From the cell containing the given text, extract its center point as (X, Y) coordinate. 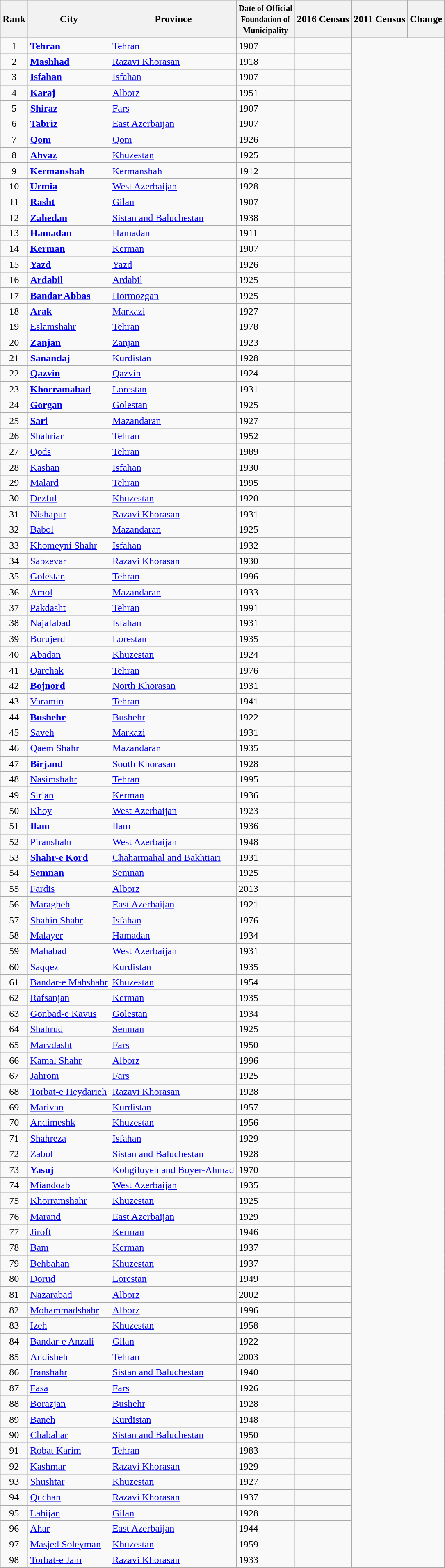
10 (14, 186)
Pakdasht (69, 608)
19 (14, 327)
Khomeyni Shahr (69, 545)
Kohgiluyeh and Boyer-Ahmad (173, 1169)
95 (14, 1513)
Qods (69, 451)
84 (14, 1341)
55 (14, 889)
Saqqez (69, 966)
Shushtar (69, 1482)
Borazjan (69, 1404)
Eslamshahr (69, 327)
Bandar-e Anzali (69, 1341)
Amol (69, 592)
42 (14, 686)
Ahar (69, 1529)
88 (14, 1404)
74 (14, 1185)
92 (14, 1466)
83 (14, 1326)
Date of Official Foundation of Municipality (265, 19)
1959 (265, 1544)
41 (14, 670)
67 (14, 1076)
Andisheh (69, 1357)
Marand (69, 1217)
Urmia (69, 186)
8 (14, 155)
Robat Karim (69, 1450)
Ahvaz (69, 155)
2013 (265, 889)
Miandoab (69, 1185)
Bojnord (69, 686)
Sari (69, 420)
Quchan (69, 1497)
Bandar-e Mahshahr (69, 982)
Babol (69, 530)
Shiraz (69, 108)
58 (14, 935)
63 (14, 1014)
Shahrud (69, 1029)
1954 (265, 982)
Jiroft (69, 1232)
Maragheh (69, 904)
Bandar Abbas (69, 296)
Sanandaj (69, 358)
80 (14, 1279)
1991 (265, 608)
Mashhad (69, 62)
79 (14, 1263)
1957 (265, 1107)
36 (14, 592)
30 (14, 499)
66 (14, 1060)
2011 Census (380, 19)
1 (14, 46)
1940 (265, 1372)
13 (14, 233)
Marivan (69, 1107)
64 (14, 1029)
Qaem Shahr (69, 748)
50 (14, 811)
2002 (265, 1295)
12 (14, 218)
86 (14, 1372)
Shahriar (69, 436)
Gonbad-e Kavus (69, 1014)
Mohammadshahr (69, 1310)
98 (14, 1560)
Shahreza (69, 1138)
Kashan (69, 467)
Jahrom (69, 1076)
Torbat-e Heydarieh (69, 1092)
Saveh (69, 733)
6 (14, 124)
1946 (265, 1232)
2 (14, 62)
Shahin Shahr (69, 920)
75 (14, 1201)
15 (14, 264)
Khorramabad (69, 389)
54 (14, 873)
26 (14, 436)
77 (14, 1232)
49 (14, 795)
Kashmar (69, 1466)
91 (14, 1450)
1958 (265, 1326)
78 (14, 1248)
Gorgan (69, 405)
Malayer (69, 935)
Tabriz (69, 124)
1938 (265, 218)
29 (14, 483)
51 (14, 826)
37 (14, 608)
21 (14, 358)
Malard (69, 483)
Yasuj (69, 1169)
2003 (265, 1357)
11 (14, 202)
61 (14, 982)
1941 (265, 701)
Chabahar (69, 1435)
72 (14, 1154)
93 (14, 1482)
59 (14, 951)
1951 (265, 93)
1952 (265, 436)
Behbahan (69, 1263)
Change (426, 19)
Lahijan (69, 1513)
53 (14, 857)
70 (14, 1123)
Najafabad (69, 623)
35 (14, 577)
16 (14, 280)
Fasa (69, 1388)
Masjed Soleyman (69, 1544)
Torbat-e Jam (69, 1560)
33 (14, 545)
62 (14, 998)
9 (14, 171)
Hormozgan (173, 296)
7 (14, 139)
Province (173, 19)
2016 Census (323, 19)
85 (14, 1357)
68 (14, 1092)
1921 (265, 904)
32 (14, 530)
Andimeshk (69, 1123)
27 (14, 451)
46 (14, 748)
14 (14, 249)
1956 (265, 1123)
Iranshahr (69, 1372)
Sabzevar (69, 561)
45 (14, 733)
60 (14, 966)
Piranshahr (69, 842)
Borujerd (69, 639)
69 (14, 1107)
North Khorasan (173, 686)
1949 (265, 1279)
81 (14, 1295)
57 (14, 920)
Nasimshahr (69, 779)
Izeh (69, 1326)
73 (14, 1169)
97 (14, 1544)
28 (14, 467)
40 (14, 654)
1920 (265, 499)
Varamin (69, 701)
5 (14, 108)
South Khorasan (173, 764)
76 (14, 1217)
Khorramshahr (69, 1201)
Abadan (69, 654)
39 (14, 639)
23 (14, 389)
20 (14, 342)
65 (14, 1045)
31 (14, 514)
Rafsanjan (69, 998)
Chaharmahal and Bakhtiari (173, 857)
25 (14, 420)
34 (14, 561)
Nazarabad (69, 1295)
52 (14, 842)
Birjand (69, 764)
87 (14, 1388)
82 (14, 1310)
Bam (69, 1248)
4 (14, 93)
Rank (14, 19)
Dorud (69, 1279)
City (69, 19)
48 (14, 779)
Rasht (69, 202)
56 (14, 904)
17 (14, 296)
24 (14, 405)
1912 (265, 171)
1978 (265, 327)
Shahr-e Kord (69, 857)
1983 (265, 1450)
Khoy (69, 811)
89 (14, 1419)
47 (14, 764)
22 (14, 374)
Baneh (69, 1419)
Fardis (69, 889)
1911 (265, 233)
1944 (265, 1529)
90 (14, 1435)
1932 (265, 545)
44 (14, 717)
Marvdasht (69, 1045)
Karaj (69, 93)
Nishapur (69, 514)
43 (14, 701)
Kamal Shahr (69, 1060)
Qarchak (69, 670)
3 (14, 77)
71 (14, 1138)
Zabol (69, 1154)
18 (14, 311)
1989 (265, 451)
Zahedan (69, 218)
Mahabad (69, 951)
96 (14, 1529)
1918 (265, 62)
1970 (265, 1169)
Dezful (69, 499)
Sirjan (69, 795)
Arak (69, 311)
38 (14, 623)
94 (14, 1497)
